For the text-containing cell, return its midpoint in [x, y] coordinate format. 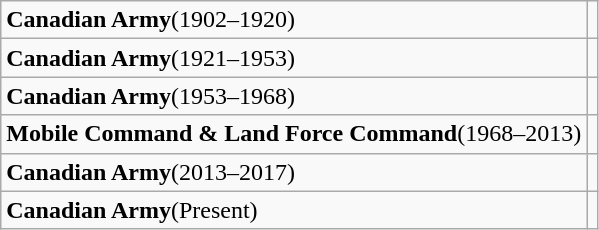
Canadian Army(Present) [294, 210]
Canadian Army(1902–1920) [294, 20]
Canadian Army(2013–2017) [294, 172]
Canadian Army(1921–1953) [294, 58]
Mobile Command & Land Force Command(1968–2013) [294, 134]
Canadian Army(1953–1968) [294, 96]
